Extract the (x, y) coordinate from the center of the cell holding the provided text.  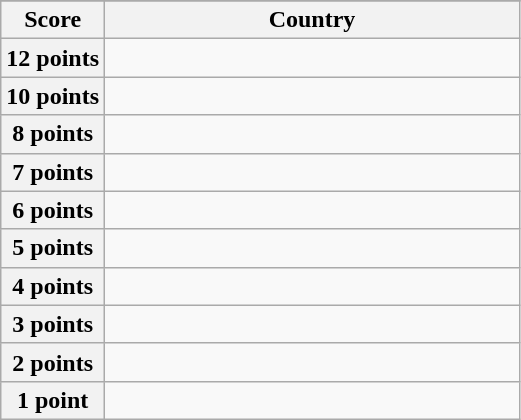
1 point (53, 400)
3 points (53, 324)
7 points (53, 172)
4 points (53, 286)
2 points (53, 362)
12 points (53, 58)
Score (53, 20)
Country (312, 20)
5 points (53, 248)
10 points (53, 96)
6 points (53, 210)
8 points (53, 134)
